Determine the [X, Y] coordinate at the center of the cell enclosing the given text.  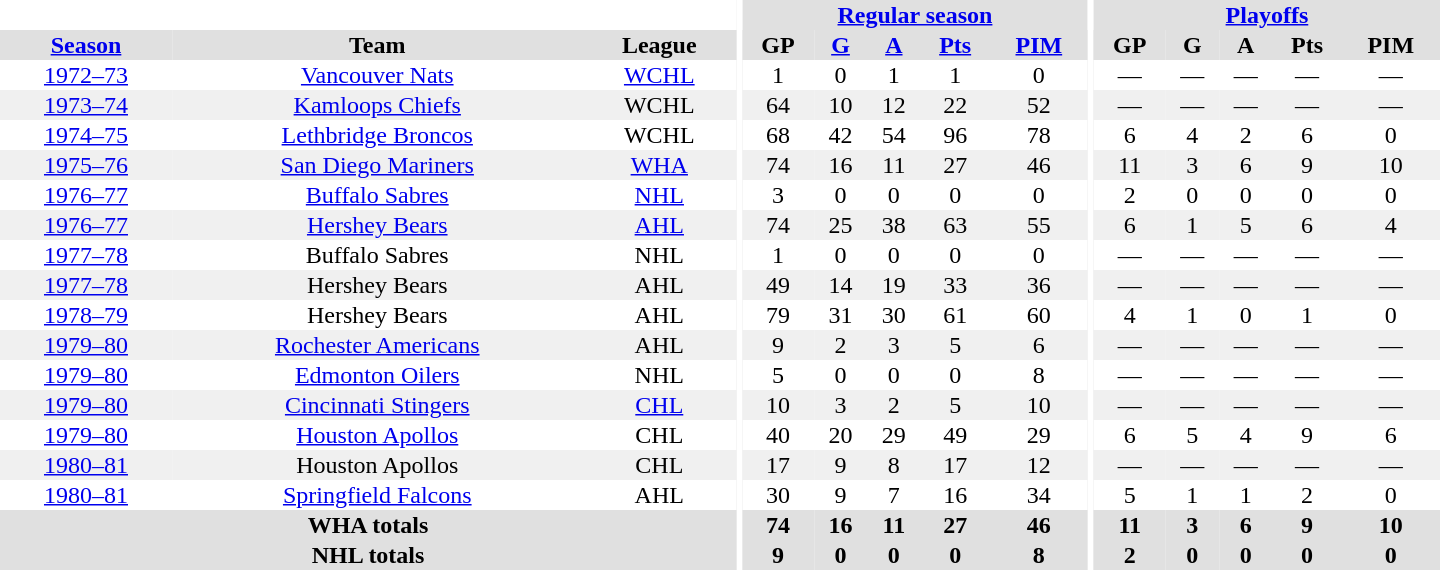
79 [778, 315]
1978–79 [86, 315]
Cincinnati Stingers [378, 405]
40 [778, 435]
22 [956, 105]
63 [956, 225]
52 [1039, 105]
San Diego Mariners [378, 165]
NHL totals [368, 555]
34 [1039, 495]
36 [1039, 285]
78 [1039, 135]
1973–74 [86, 105]
33 [956, 285]
Kamloops Chiefs [378, 105]
1972–73 [86, 75]
19 [894, 285]
Vancouver Nats [378, 75]
Team [378, 45]
20 [840, 435]
League [660, 45]
60 [1039, 315]
42 [840, 135]
Playoffs [1267, 15]
7 [894, 495]
31 [840, 315]
Rochester Americans [378, 345]
38 [894, 225]
54 [894, 135]
Lethbridge Broncos [378, 135]
1974–75 [86, 135]
1975–76 [86, 165]
14 [840, 285]
96 [956, 135]
55 [1039, 225]
64 [778, 105]
61 [956, 315]
Edmonton Oilers [378, 375]
68 [778, 135]
WHA totals [368, 525]
Regular season [915, 15]
25 [840, 225]
Springfield Falcons [378, 495]
Season [86, 45]
WHA [660, 165]
